Determine the (X, Y) coordinate at the center of the cell enclosing the given text.  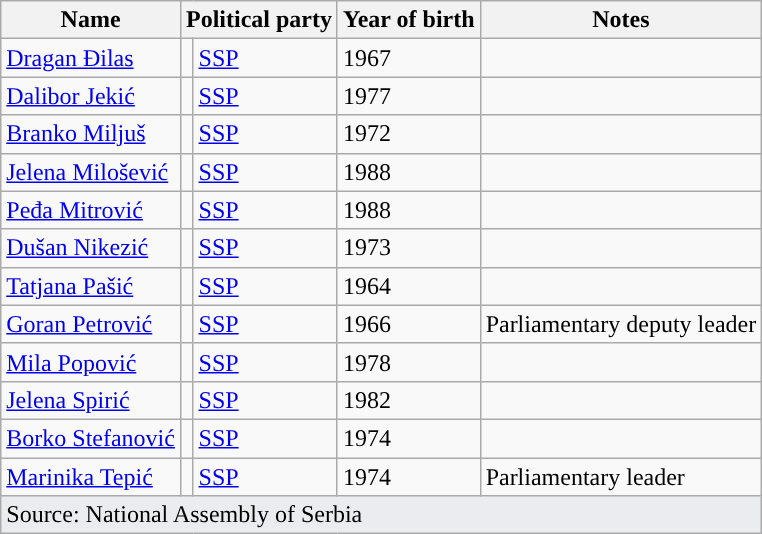
Peđa Mitrović (91, 210)
Jelena Milošević (91, 172)
1966 (408, 324)
1977 (408, 96)
Name (91, 20)
Branko Miljuš (91, 134)
1978 (408, 362)
Parliamentary leader (621, 477)
Political party (258, 20)
Marinika Tepić (91, 477)
1982 (408, 400)
Mila Popović (91, 362)
1973 (408, 248)
Dragan Đilas (91, 58)
Jelena Spirić (91, 400)
Tatjana Pašić (91, 286)
1967 (408, 58)
1972 (408, 134)
Source: National Assembly of Serbia (382, 515)
Notes (621, 20)
1964 (408, 286)
Borko Stefanović (91, 438)
Parliamentary deputy leader (621, 324)
Goran Petrović (91, 324)
Dušan Nikezić (91, 248)
Dalibor Jekić (91, 96)
Year of birth (408, 20)
